For the text-containing cell, return its midpoint in (x, y) coordinate format. 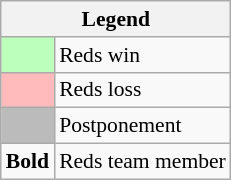
Reds team member (142, 162)
Legend (116, 19)
Reds win (142, 55)
Bold (28, 162)
Postponement (142, 126)
Reds loss (142, 90)
